Pinpoint the cell where the given text exists, returning its [x, y] midpoint coordinate. 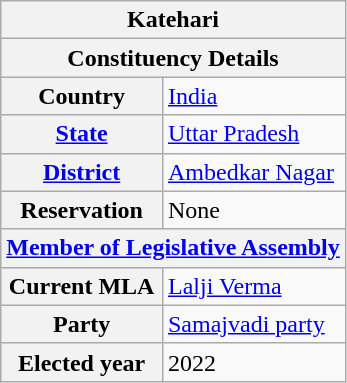
India [254, 96]
2022 [254, 362]
Current MLA [82, 286]
Lalji Verma [254, 286]
Member of Legislative Assembly [174, 248]
District [82, 172]
Uttar Pradesh [254, 134]
State [82, 134]
Country [82, 96]
Reservation [82, 210]
None [254, 210]
Ambedkar Nagar [254, 172]
Constituency Details [174, 58]
Katehari [174, 20]
Samajvadi party [254, 324]
Elected year [82, 362]
Party [82, 324]
